Capture the cell that displays the provided text and extract its [x, y] central coordinate. 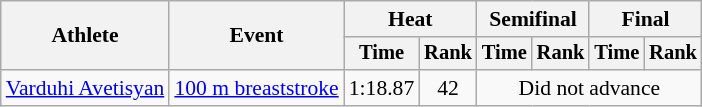
Final [645, 19]
Did not advance [590, 88]
Athlete [86, 36]
100 m breaststroke [256, 88]
Varduhi Avetisyan [86, 88]
42 [448, 88]
Semifinal [533, 19]
1:18.87 [382, 88]
Heat [410, 19]
Event [256, 36]
